Provide the [X, Y] coordinate of the cell's center where the given text is located.  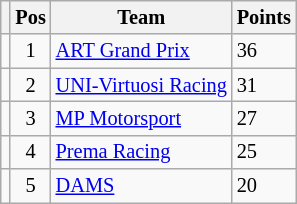
25 [264, 152]
20 [264, 186]
5 [30, 186]
Pos [30, 17]
DAMS [142, 186]
4 [30, 152]
31 [264, 85]
2 [30, 85]
Prema Racing [142, 152]
36 [264, 51]
UNI-Virtuosi Racing [142, 85]
ART Grand Prix [142, 51]
27 [264, 118]
MP Motorsport [142, 118]
Team [142, 17]
Points [264, 17]
1 [30, 51]
3 [30, 118]
